Extract the [X, Y] coordinate from the center of the cell holding the provided text.  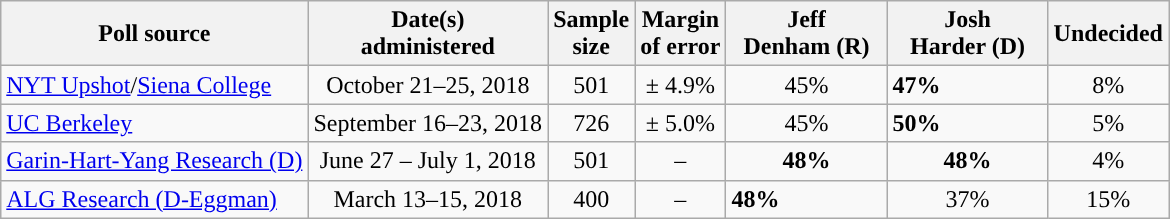
4% [1108, 161]
UC Berkeley [154, 123]
JeffDenham (R) [806, 34]
September 16–23, 2018 [428, 123]
Date(s)administered [428, 34]
Poll source [154, 34]
June 27 – July 1, 2018 [428, 161]
± 4.9% [680, 85]
Undecided [1108, 34]
ALG Research (D-Eggman) [154, 199]
October 21–25, 2018 [428, 85]
15% [1108, 199]
726 [592, 123]
Marginof error [680, 34]
Samplesize [592, 34]
Garin-Hart-Yang Research (D) [154, 161]
NYT Upshot/Siena College [154, 85]
50% [968, 123]
8% [1108, 85]
5% [1108, 123]
400 [592, 199]
37% [968, 199]
47% [968, 85]
March 13–15, 2018 [428, 199]
JoshHarder (D) [968, 34]
± 5.0% [680, 123]
